For the text-containing cell, return its midpoint in (X, Y) coordinate format. 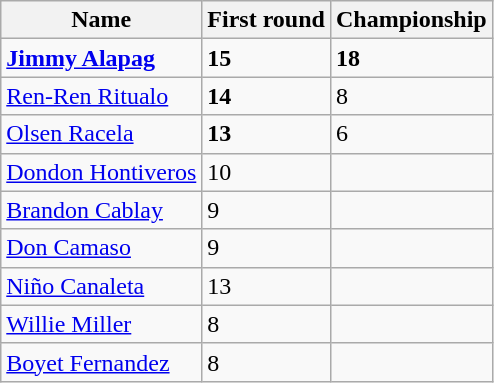
Willie Miller (102, 324)
Boyet Fernandez (102, 362)
10 (266, 172)
Olsen Racela (102, 134)
Don Camaso (102, 248)
Ren-Ren Ritualo (102, 96)
14 (266, 96)
Name (102, 20)
First round (266, 20)
Brandon Cablay (102, 210)
18 (411, 58)
Jimmy Alapag (102, 58)
15 (266, 58)
Dondon Hontiveros (102, 172)
6 (411, 134)
Niño Canaleta (102, 286)
Championship (411, 20)
